Identify which cell holds the provided text, then report its [x, y] central coordinate. 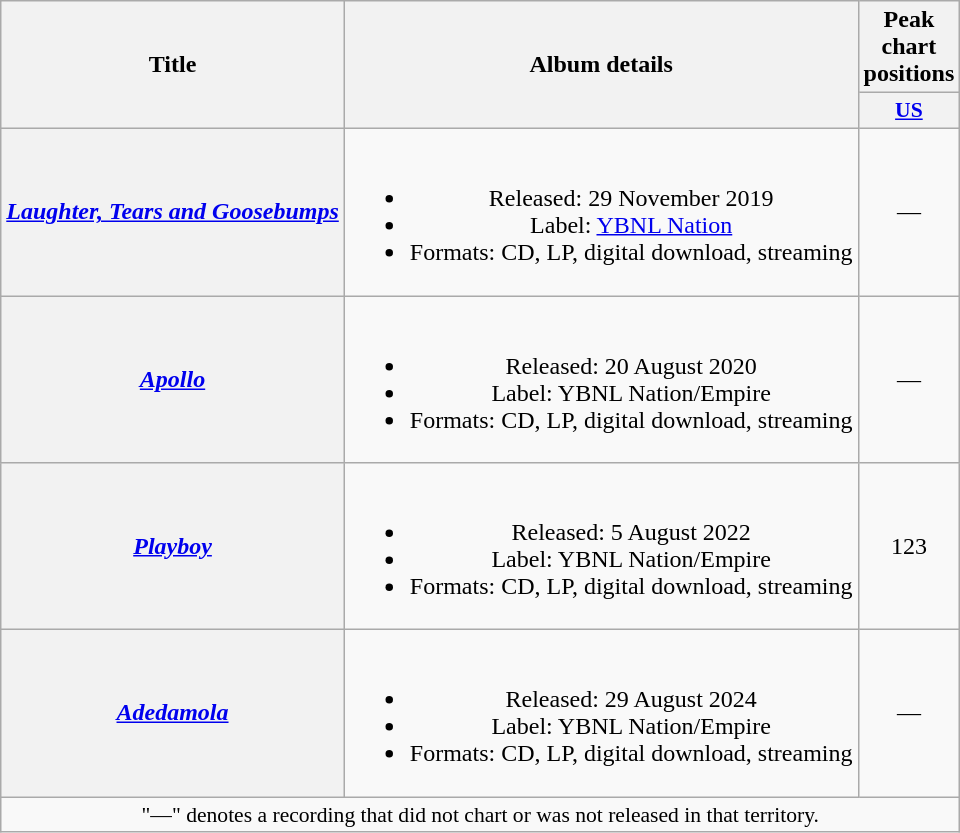
US [909, 111]
Released: 20 August 2020Label: YBNL Nation/EmpireFormats: CD, LP, digital download, streaming [601, 380]
Playboy [173, 546]
Album details [601, 65]
123 [909, 546]
Apollo [173, 380]
Adedamola [173, 714]
Peak chart positions [909, 47]
Laughter, Tears and Goosebumps [173, 212]
Released: 5 August 2022Label: YBNL Nation/EmpireFormats: CD, LP, digital download, streaming [601, 546]
"—" denotes a recording that did not chart or was not released in that territory. [480, 815]
Title [173, 65]
Released: 29 November 2019Label: YBNL NationFormats: CD, LP, digital download, streaming [601, 212]
Released: 29 August 2024Label: YBNL Nation/EmpireFormats: CD, LP, digital download, streaming [601, 714]
